Determine the [X, Y] coordinate at the center of the cell enclosing the given text.  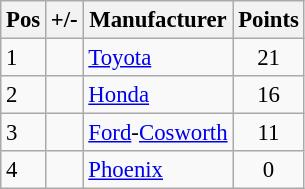
4 [24, 170]
16 [268, 95]
3 [24, 133]
Pos [24, 20]
Ford-Cosworth [158, 133]
Honda [158, 95]
Points [268, 20]
Manufacturer [158, 20]
+/- [65, 20]
21 [268, 58]
11 [268, 133]
0 [268, 170]
1 [24, 58]
Phoenix [158, 170]
2 [24, 95]
Toyota [158, 58]
